Determine the (X, Y) coordinate at the center of the cell enclosing the given text.  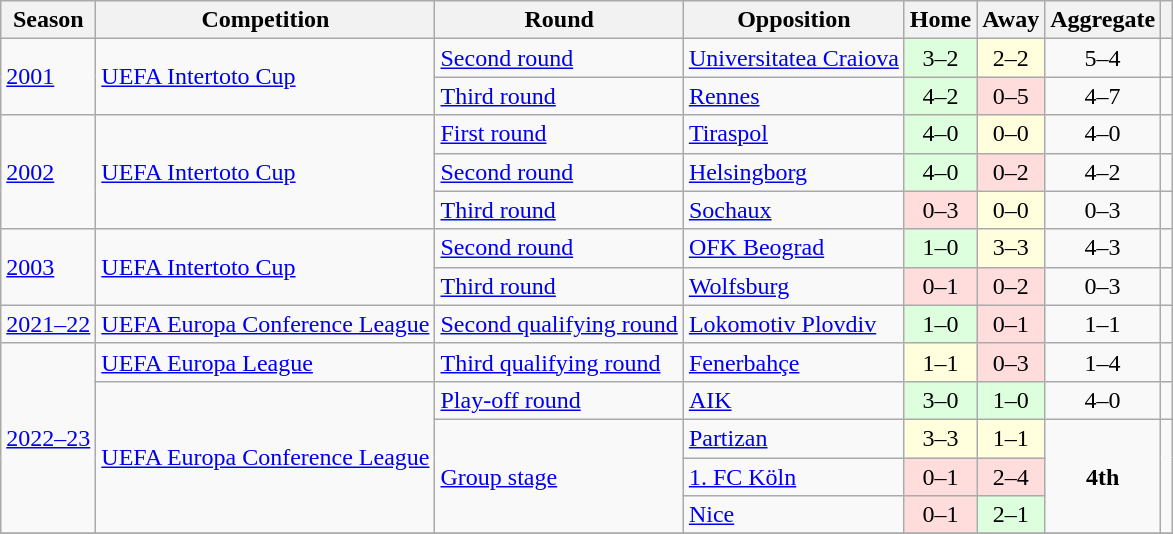
2–2 (1011, 58)
Competition (266, 20)
Lokomotiv Plovdiv (794, 324)
2021–22 (48, 324)
2–1 (1011, 515)
Fenerbahçe (794, 362)
5–4 (1103, 58)
3–2 (940, 58)
0–5 (1011, 96)
4–7 (1103, 96)
Partizan (794, 438)
Away (1011, 20)
Second qualifying round (559, 324)
Group stage (559, 476)
2001 (48, 77)
Rennes (794, 96)
Season (48, 20)
3–0 (940, 400)
Third qualifying round (559, 362)
Helsingborg (794, 172)
Home (940, 20)
Play-off round (559, 400)
1–4 (1103, 362)
UEFA Europa League (266, 362)
Universitatea Craiova (794, 58)
OFK Beograd (794, 248)
AIK (794, 400)
Round (559, 20)
Opposition (794, 20)
Sochaux (794, 210)
First round (559, 134)
1. FC Köln (794, 477)
2022–23 (48, 438)
4th (1103, 476)
Wolfsburg (794, 286)
2–4 (1011, 477)
2002 (48, 172)
2003 (48, 267)
4–3 (1103, 248)
Nice (794, 515)
Aggregate (1103, 20)
Tiraspol (794, 134)
